Identify which cell holds the provided text, then report its [X, Y] central coordinate. 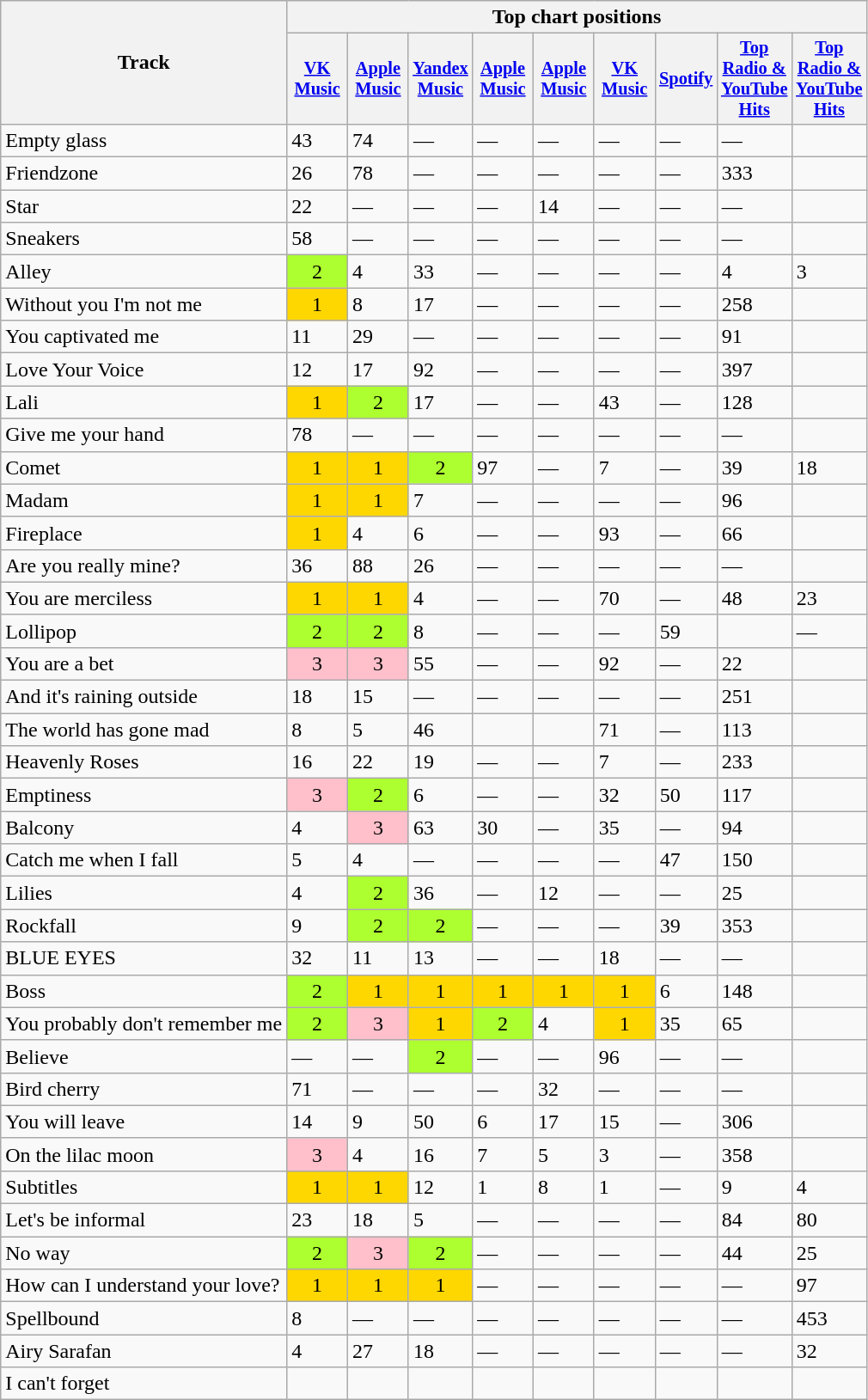
How can I understand your love? [144, 1286]
333 [755, 174]
Emptiness [144, 795]
Lollipop [144, 631]
27 [378, 1351]
Catch me when I fall [144, 860]
66 [755, 533]
Are you really mine? [144, 566]
The world has gone mad [144, 730]
On the lilac moon [144, 1154]
55 [440, 663]
150 [755, 860]
353 [755, 926]
Spotify [686, 79]
251 [755, 697]
48 [755, 598]
Top chart positions [578, 17]
And it's raining outside [144, 697]
Track [144, 63]
Subtitles [144, 1187]
Love Your Voice [144, 370]
Balcony [144, 828]
No way [144, 1253]
Lilies [144, 893]
Boss [144, 991]
88 [378, 566]
94 [755, 828]
117 [755, 795]
19 [440, 762]
358 [755, 1154]
You will leave [144, 1122]
148 [755, 991]
128 [755, 402]
Let's be informal [144, 1220]
63 [440, 828]
47 [686, 860]
258 [755, 304]
You are merciless [144, 598]
65 [755, 1024]
Believe [144, 1056]
BLUE EYES [144, 958]
Comet [144, 468]
Rockfall [144, 926]
You probably don't remember me [144, 1024]
Friendzone [144, 174]
397 [755, 370]
Without you I'm not me [144, 304]
Empty glass [144, 140]
91 [755, 337]
58 [318, 239]
113 [755, 730]
Spellbound [144, 1318]
Airy Sarafan [144, 1351]
You captivated me [144, 337]
46 [440, 730]
You are a bet [144, 663]
70 [624, 598]
Give me your hand [144, 435]
306 [755, 1122]
453 [828, 1318]
29 [378, 337]
Lali [144, 402]
84 [755, 1220]
Star [144, 206]
80 [828, 1220]
233 [755, 762]
30 [504, 828]
33 [440, 272]
44 [755, 1253]
I can't forget [144, 1384]
Fireplace [144, 533]
Yandex Music [440, 79]
Sneakers [144, 239]
74 [378, 140]
59 [686, 631]
Bird cherry [144, 1089]
93 [624, 533]
13 [440, 958]
Madam [144, 500]
Alley [144, 272]
Heavenly Roses [144, 762]
